Determine the [X, Y] coordinate at the center of the cell enclosing the given text.  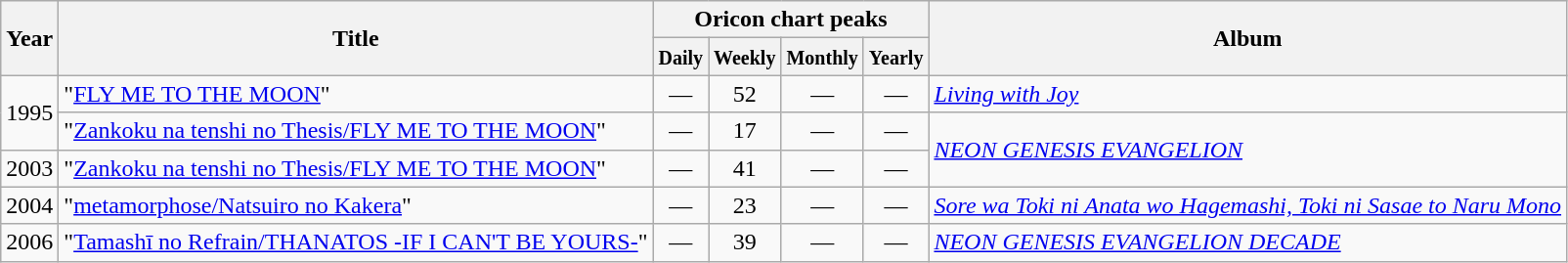
52 [745, 94]
Living with Joy [1247, 94]
1995 [29, 112]
2006 [29, 242]
Album [1247, 38]
41 [745, 168]
17 [745, 131]
Title [356, 38]
Year [29, 38]
NEON GENESIS EVANGELION [1247, 150]
Weekly [745, 57]
NEON GENESIS EVANGELION DECADE [1247, 242]
Yearly [895, 57]
2003 [29, 168]
23 [745, 205]
"Tamashī no Refrain/THANATOS -IF I CAN'T BE YOURS-" [356, 242]
Daily [680, 57]
2004 [29, 205]
"metamorphose/Natsuiro no Kakera" [356, 205]
Sore wa Toki ni Anata wo Hagemashi, Toki ni Sasae to Naru Mono [1247, 205]
39 [745, 242]
Oricon chart peaks [791, 20]
"FLY ME TO THE MOON" [356, 94]
Monthly [822, 57]
